Locate the cell with the specified text and output its (x, y) center coordinate. 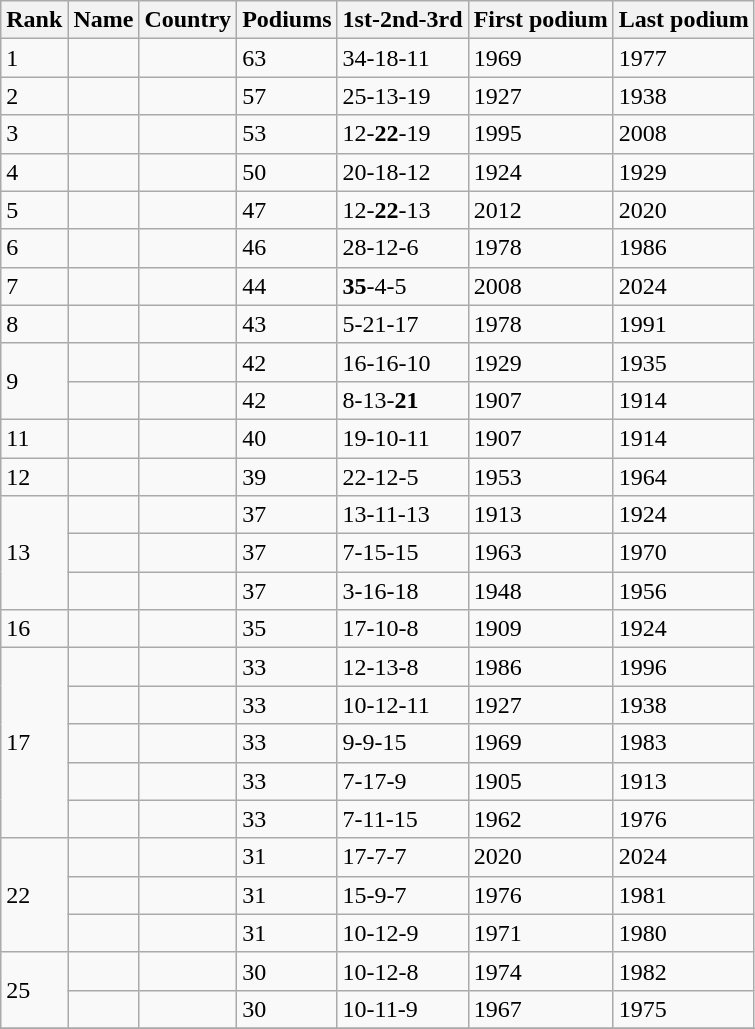
17 (34, 743)
12-22-13 (402, 210)
22-12-5 (402, 477)
Podiums (287, 20)
1970 (684, 553)
53 (287, 134)
10-12-9 (402, 933)
11 (34, 438)
25 (34, 990)
7 (34, 286)
1980 (684, 933)
17-10-8 (402, 629)
1963 (540, 553)
9 (34, 381)
First podium (540, 20)
8-13-21 (402, 400)
43 (287, 324)
Country (188, 20)
1983 (684, 743)
9-9-15 (402, 743)
Last podium (684, 20)
35 (287, 629)
10-11-9 (402, 1009)
1909 (540, 629)
7-15-15 (402, 553)
20-18-12 (402, 172)
10-12-8 (402, 971)
16-16-10 (402, 362)
6 (34, 248)
7-17-9 (402, 781)
57 (287, 96)
17-7-7 (402, 857)
46 (287, 248)
1995 (540, 134)
13 (34, 553)
19-10-11 (402, 438)
47 (287, 210)
2 (34, 96)
40 (287, 438)
35-4-5 (402, 286)
1982 (684, 971)
1964 (684, 477)
Rank (34, 20)
1935 (684, 362)
1981 (684, 895)
1967 (540, 1009)
1971 (540, 933)
16 (34, 629)
5 (34, 210)
39 (287, 477)
12-13-8 (402, 667)
25-13-19 (402, 96)
13-11-13 (402, 515)
1953 (540, 477)
34-18-11 (402, 58)
22 (34, 895)
1974 (540, 971)
1948 (540, 591)
8 (34, 324)
12 (34, 477)
1977 (684, 58)
7-11-15 (402, 819)
1905 (540, 781)
2012 (540, 210)
1st-2nd-3rd (402, 20)
4 (34, 172)
63 (287, 58)
1996 (684, 667)
1 (34, 58)
1975 (684, 1009)
1962 (540, 819)
28-12-6 (402, 248)
12-22-19 (402, 134)
3 (34, 134)
1991 (684, 324)
5-21-17 (402, 324)
50 (287, 172)
Name (104, 20)
44 (287, 286)
10-12-11 (402, 705)
3-16-18 (402, 591)
15-9-7 (402, 895)
1956 (684, 591)
